From the cell containing the given text, extract its center point as (x, y) coordinate. 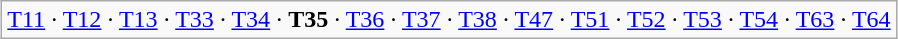
T11 · T12 · T13 · T33 · T34 · T35 · T36 · T37 · T38 · T47 · T51 · T52 · T53 · T54 · T63 · T64 (449, 20)
